Extract the [X, Y] coordinate from the center of the cell holding the provided text.  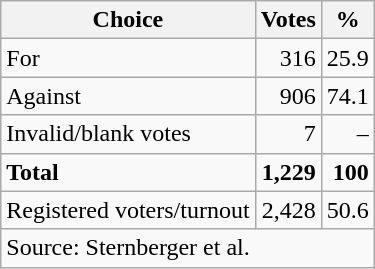
For [128, 58]
Against [128, 96]
906 [288, 96]
7 [288, 134]
1,229 [288, 172]
74.1 [348, 96]
Total [128, 172]
% [348, 20]
2,428 [288, 210]
Invalid/blank votes [128, 134]
316 [288, 58]
Choice [128, 20]
Votes [288, 20]
– [348, 134]
100 [348, 172]
Source: Sternberger et al. [188, 248]
50.6 [348, 210]
Registered voters/turnout [128, 210]
25.9 [348, 58]
